Determine the (x, y) coordinate at the center of the cell enclosing the given text.  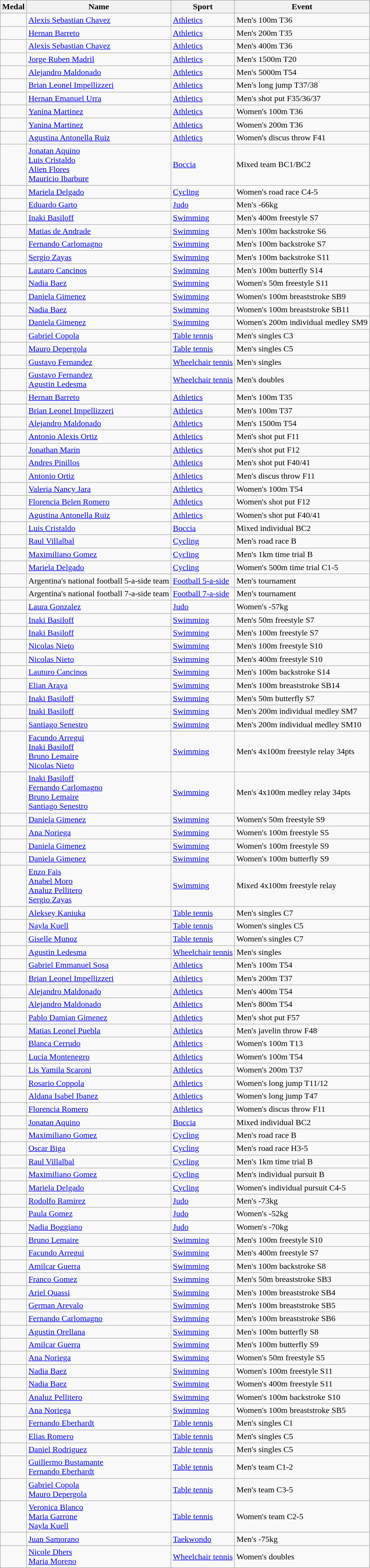
Men's individual pursuit B (302, 1175)
Jonathan Marin (99, 450)
Football 5-a-side (203, 580)
Lautaro Cancinos (99, 270)
Men's 100m T36 (302, 20)
Men's 200m T37 (302, 978)
Medal (13, 7)
Women's 50m freestyle S5 (302, 1358)
Nayla Kuell (99, 926)
Lis Yamila Scaroni (99, 1070)
Laura Gonzalez (99, 607)
Ariel Quassi (99, 1292)
Men's shot put F40/41 (302, 463)
German Arevalo (99, 1305)
Men's shot put F35/36/37 (302, 98)
Men's road race H3-5 (302, 1148)
Argentina's national football 7-a-side team (99, 594)
Men's -73kg (302, 1201)
Mixed team BC1/BC2 (302, 164)
Gustavo Fernandez (99, 362)
Paula Gomez (99, 1214)
Gabriel Emmanuel Sosa (99, 965)
Men's discus throw F11 (302, 476)
Men's 200m individual medley SM10 (302, 725)
Men's 4x100m freestyle relay 34pts (302, 752)
Men's team C3-5 (302, 1490)
Women's 100m breaststroke SB9 (302, 296)
Men's javelin throw F48 (302, 1031)
Women's 200m T36 (302, 124)
Women's 100m breaststroke SB5 (302, 1410)
Agustin Ledesma (99, 952)
Franco Gomez (99, 1279)
Inaki BasiloffFernando CarlomagnoBruno LemaireSantiago Senestro (99, 792)
Mauro Depergola (99, 349)
Men's 100m butterfly S9 (302, 1345)
Men's singles C3 (302, 336)
Men's 100m breaststroke SB5 (302, 1305)
Women's 50m freestyle S11 (302, 283)
Aldana Isabel Ibanez (99, 1096)
Gabriel Copola (99, 336)
Jonatan AquinoLuis CristaldoAlien FloresMauricio Ibarbure (99, 164)
Women's road race C4-5 (302, 192)
Men's 50m breaststroke SB3 (302, 1279)
Men's 100m butterfly S8 (302, 1332)
Lucia Montenegro (99, 1057)
Men's 100m T35 (302, 397)
Men's team C1-2 (302, 1467)
Elian Araya (99, 685)
Giselle Munoz (99, 939)
Women's shot put F12 (302, 502)
Matias de Andrade (99, 231)
Women's 50m freestyle S9 (302, 819)
Women's -52kg (302, 1214)
Men's 100m backstroke S7 (302, 244)
Pablo Damian Gimenez (99, 1017)
Men's 100m T37 (302, 410)
Women's 100m breaststroke SB11 (302, 309)
Daniel Rodriguez (99, 1449)
Bruno Lemaire (99, 1240)
Fernando Eberhardt (99, 1423)
Lauturo Cancinos (99, 672)
Men's 400m T36 (302, 46)
Analuz Pellitero (99, 1397)
Men's 1500m T20 (302, 59)
Argentina's national football 5-a-side team (99, 580)
Men's 400m T54 (302, 991)
Enzo FaisAnabel MoroAnaluz PelliteroSergio Zayas (99, 886)
Rosario Coppola (99, 1083)
Men's 4x100m medley relay 34pts (302, 792)
Women's shot put F40/41 (302, 515)
Women's singles C5 (302, 926)
Event (302, 7)
Men's 1500m T54 (302, 424)
Men's 800m T54 (302, 1004)
Men's doubles (302, 380)
Name (99, 7)
Women's 100m freestyle S5 (302, 832)
Men's -66kg (302, 205)
Jorge Ruben Madril (99, 59)
Men's 100m breaststroke SB14 (302, 685)
Women's doubles (302, 1556)
Women's team C2-5 (302, 1516)
Women's singles C7 (302, 939)
Men's 100m breaststroke SB4 (302, 1292)
Men's 100m backstroke S8 (302, 1266)
Women's 500m time trial C1-5 (302, 567)
Oscar Biga (99, 1148)
Matias Leonel Puebla (99, 1031)
Men's 50m freestyle S7 (302, 620)
Florencia Belen Romero (99, 502)
Men's 100m freestyle S7 (302, 633)
Facundo ArreguiInaki BasiloffBruno LemaireNicolas Nieto (99, 752)
Guillermo BustamanteFernando Eberhardt (99, 1467)
Men's 100m backstroke S6 (302, 231)
Hernan Emanuel Urra (99, 98)
Women's 200m T37 (302, 1070)
Women's 100m backstroke S10 (302, 1397)
Women's long jump T11/12 (302, 1083)
Men's 400m freestyle S10 (302, 659)
Jonatan Aquino (99, 1122)
Antonio Alexis Ortiz (99, 437)
Eduardo Garto (99, 205)
Women's -57kg (302, 607)
Men's -75kg (302, 1539)
Men's singles C1 (302, 1423)
Women's 100m T13 (302, 1044)
Men's 5000m T54 (302, 72)
Women's 100m freestyle S9 (302, 846)
Luis Cristaldo (99, 528)
Women's 200m individual medley SM9 (302, 323)
Women's 100m butterfly S9 (302, 859)
Blanca Cerrudo (99, 1044)
Valeria Nancy Jara (99, 489)
Women's discus throw F41 (302, 138)
Men's 50m butterfly S7 (302, 698)
Men's 100m backstroke S14 (302, 672)
Men's 100m backstroke S11 (302, 257)
Florencia Romero (99, 1109)
Men's long jump T37/38 (302, 85)
Taekwondo (203, 1539)
Nadia Boggiano (99, 1227)
Men's 200m individual medley SM7 (302, 711)
Men's shot put F12 (302, 450)
Juan Samorano (99, 1539)
Men's 100m butterfly S14 (302, 270)
Women's long jump T47 (302, 1096)
Women's individual pursuit C4-5 (302, 1188)
Gabriel CopolaMauro Depergola (99, 1490)
Women's 100m freestyle S11 (302, 1371)
Agustin Orellana (99, 1332)
Elias Romero (99, 1436)
Veronica BlancoMaria GarroneNayla Kuell (99, 1516)
Women's discus throw F11 (302, 1109)
Andres Pinillos (99, 463)
Mixed 4x100m freestyle relay (302, 886)
Men's shot put F57 (302, 1017)
Sergio Zayas (99, 257)
Gustavo FernandezAgustin Ledesma (99, 380)
Men's shot put F11 (302, 437)
Women's 400m freestyle S11 (302, 1384)
Santiago Senestro (99, 725)
Men's 200m T35 (302, 33)
Antonio Ortiz (99, 476)
Nicole DhersMaria Moreno (99, 1556)
Aleksey Kaniuka (99, 913)
Women's 100m T36 (302, 111)
Men's 100m breaststroke SB6 (302, 1318)
Men's 100m T54 (302, 965)
Men's singles C7 (302, 913)
Facundo Arregui (99, 1253)
Women's -70kg (302, 1227)
Football 7-a-side (203, 594)
Sport (203, 7)
Rodolfo Ramirez (99, 1201)
